Return [x, y] of the center of cell containing provided text 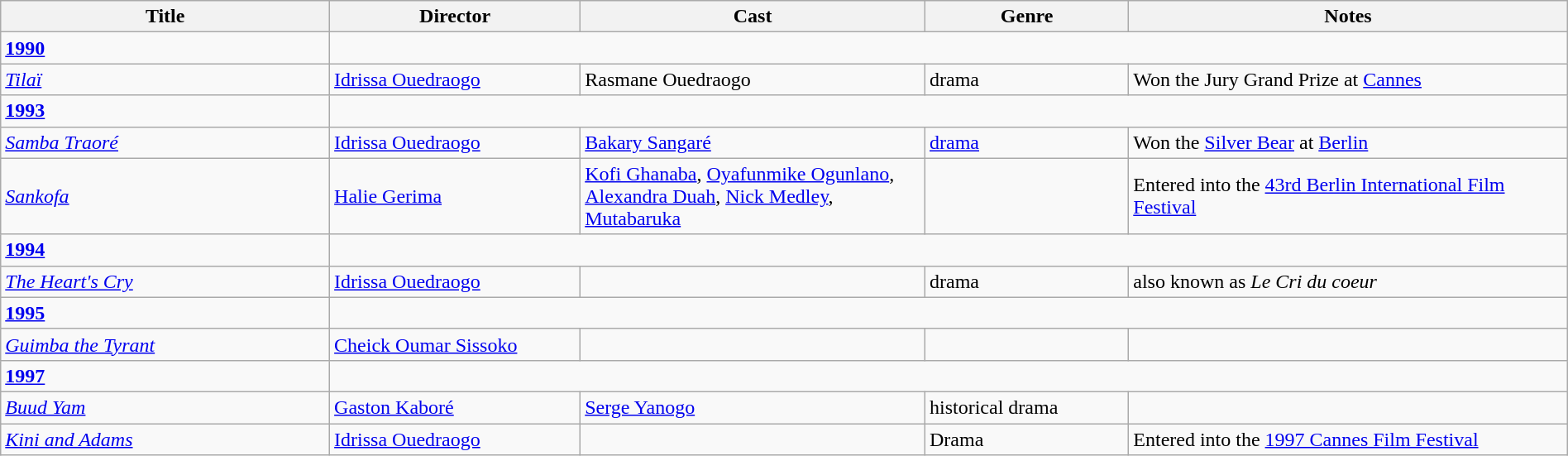
Rasmane Ouedraogo [753, 79]
1997 [165, 376]
Cast [753, 17]
Buud Yam [165, 407]
Gaston Kaboré [455, 407]
Bakary Sangaré [753, 142]
1994 [165, 250]
Entered into the 43rd Berlin International Film Festival [1348, 196]
Halie Gerima [455, 196]
1990 [165, 48]
The Heart's Cry [165, 281]
Won the Jury Grand Prize at Cannes [1348, 79]
Notes [1348, 17]
Samba Traoré [165, 142]
Cheick Oumar Sissoko [455, 344]
Kini and Adams [165, 439]
Kofi Ghanaba, Oyafunmike Ogunlano, Alexandra Duah, Nick Medley, Mutabaruka [753, 196]
Sankofa [165, 196]
historical drama [1026, 407]
Entered into the 1997 Cannes Film Festival [1348, 439]
Guimba the Tyrant [165, 344]
Won the Silver Bear at Berlin [1348, 142]
Genre [1026, 17]
Title [165, 17]
1993 [165, 111]
1995 [165, 313]
Director [455, 17]
Tilaï [165, 79]
also known as Le Cri du coeur [1348, 281]
Serge Yanogo [753, 407]
Drama [1026, 439]
